Return the [X, Y] coordinate for the center point of the cell that contains the specified text.  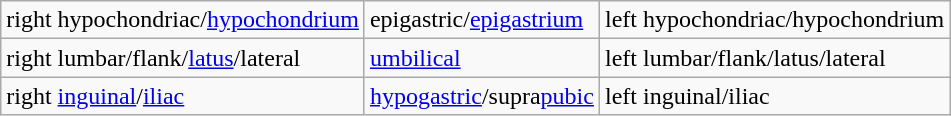
epigastric/epigastrium [482, 20]
left hypochondriac/hypochondrium [774, 20]
right hypochondriac/hypochondrium [183, 20]
right lumbar/flank/latus/lateral [183, 58]
hypogastric/suprapubic [482, 96]
right inguinal/iliac [183, 96]
left lumbar/flank/latus/lateral [774, 58]
umbilical [482, 58]
left inguinal/iliac [774, 96]
